Return the (X, Y) coordinate for the center point of the cell that contains the specified text.  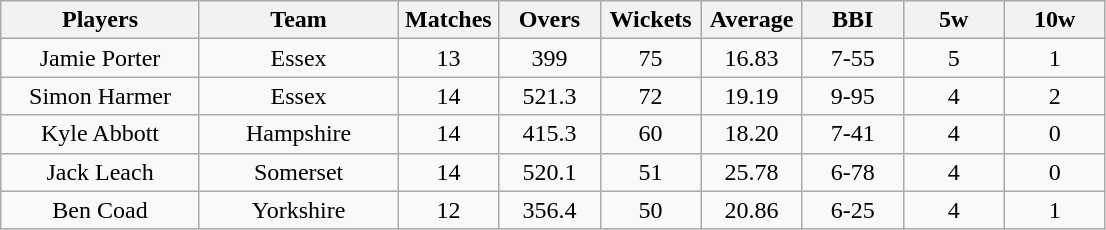
Players (100, 20)
6-78 (852, 172)
7-55 (852, 58)
10w (1054, 20)
7-41 (852, 134)
356.4 (550, 210)
51 (650, 172)
13 (448, 58)
Jack Leach (100, 172)
12 (448, 210)
2 (1054, 96)
Overs (550, 20)
18.20 (752, 134)
19.19 (752, 96)
50 (650, 210)
5 (954, 58)
Somerset (298, 172)
9-95 (852, 96)
Yorkshire (298, 210)
521.3 (550, 96)
399 (550, 58)
5w (954, 20)
6-25 (852, 210)
BBI (852, 20)
Team (298, 20)
20.86 (752, 210)
Wickets (650, 20)
Kyle Abbott (100, 134)
25.78 (752, 172)
Jamie Porter (100, 58)
520.1 (550, 172)
72 (650, 96)
16.83 (752, 58)
415.3 (550, 134)
Matches (448, 20)
75 (650, 58)
Average (752, 20)
Ben Coad (100, 210)
Simon Harmer (100, 96)
Hampshire (298, 134)
60 (650, 134)
